Capture the cell that displays the provided text and extract its (x, y) central coordinate. 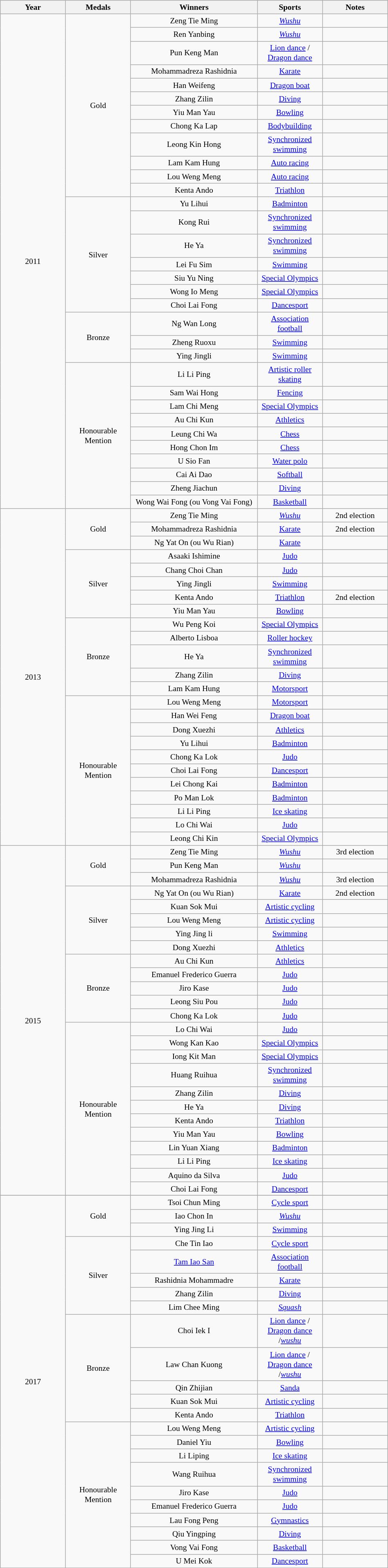
Bodybuilding (290, 126)
Squash (290, 1308)
Notes (355, 7)
Zheng Ruoxu (194, 342)
Po Man Lok (194, 798)
Ying Jing Li (194, 1229)
Leung Chi Wa (194, 434)
Asaaki Ishimine (194, 556)
Han Wei Feng (194, 716)
Leong Kin Hong (194, 144)
Han Weifeng (194, 85)
Kong Rui (194, 223)
Tsoi Chun Ming (194, 1202)
Cai Ai Dao (194, 475)
Chang Choi Chan (194, 570)
Vong Vai Fong (194, 1548)
Iong Kit Man (194, 1057)
Zheng Jiachun (194, 488)
Sam Wai Hong (194, 393)
Rashidnia Mohammadre (194, 1280)
Ying Jing li (194, 934)
Ng Wan Long (194, 323)
Daniel Yiu (194, 1442)
2017 (33, 1381)
Qiu Yingping (194, 1534)
Law Chan Kuong (194, 1364)
Aquino da Silva (194, 1175)
Huang Ruihua (194, 1075)
Fencing (290, 393)
Water polo (290, 461)
U Sio Fan (194, 461)
Winners (194, 7)
Chong Ka Lap (194, 126)
Sanda (290, 1388)
Lin Yuan Xiang (194, 1148)
Tam Iao San (194, 1262)
Wong Kan Kao (194, 1043)
Gymnastics (290, 1520)
Che Tin Iao (194, 1243)
2013 (33, 677)
Hong Chon Im (194, 448)
Lion dance / Dragon dance (290, 53)
Softball (290, 475)
Year (33, 7)
Alberto Lisboa (194, 638)
Iao Chon In (194, 1216)
Lam Chi Meng (194, 407)
U Mei Kok (194, 1561)
2011 (33, 261)
Wang Ruihua (194, 1474)
Qin Zhijian (194, 1388)
Roller hockey (290, 638)
Choi Iek I (194, 1331)
Wong Wai Fong (ou Vong Vai Fong) (194, 502)
Ren Yanbing (194, 34)
Medals (98, 7)
Lei Fu Sim (194, 264)
Wu Peng Koi (194, 624)
Li Liping (194, 1456)
Leong Siu Pou (194, 1002)
Leong Chi Kin (194, 838)
Sports (290, 7)
Siu Yu Ning (194, 278)
Lei Chong Kai (194, 784)
Lim Chee Ming (194, 1308)
Artistic roller skating (290, 374)
Lau Fong Peng (194, 1520)
2015 (33, 1021)
Wong Io Meng (194, 291)
